Output the (x, y) coordinate of the center of the cell containing the given text.  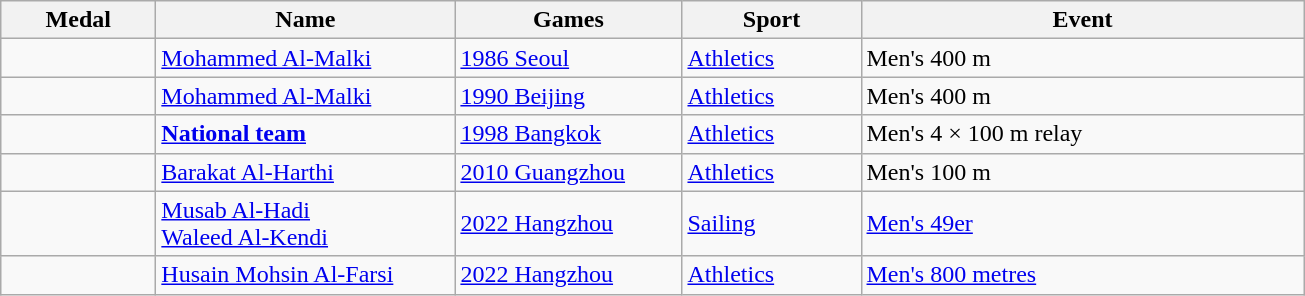
Sport (772, 20)
Men's 800 metres (1082, 275)
Barakat Al-Harthi (306, 172)
Men's 49er (1082, 224)
Games (568, 20)
Men's 4 × 100 m relay (1082, 134)
Sailing (772, 224)
Men's 100 m (1082, 172)
Event (1082, 20)
1990 Beijing (568, 96)
Name (306, 20)
Musab Al-HadiWaleed Al-Kendi (306, 224)
National team (306, 134)
2010 Guangzhou (568, 172)
1998 Bangkok (568, 134)
1986 Seoul (568, 58)
Medal (78, 20)
Husain Mohsin Al-Farsi (306, 275)
